Find where the given text appears and provide that cell's center as [x, y] coordinate. 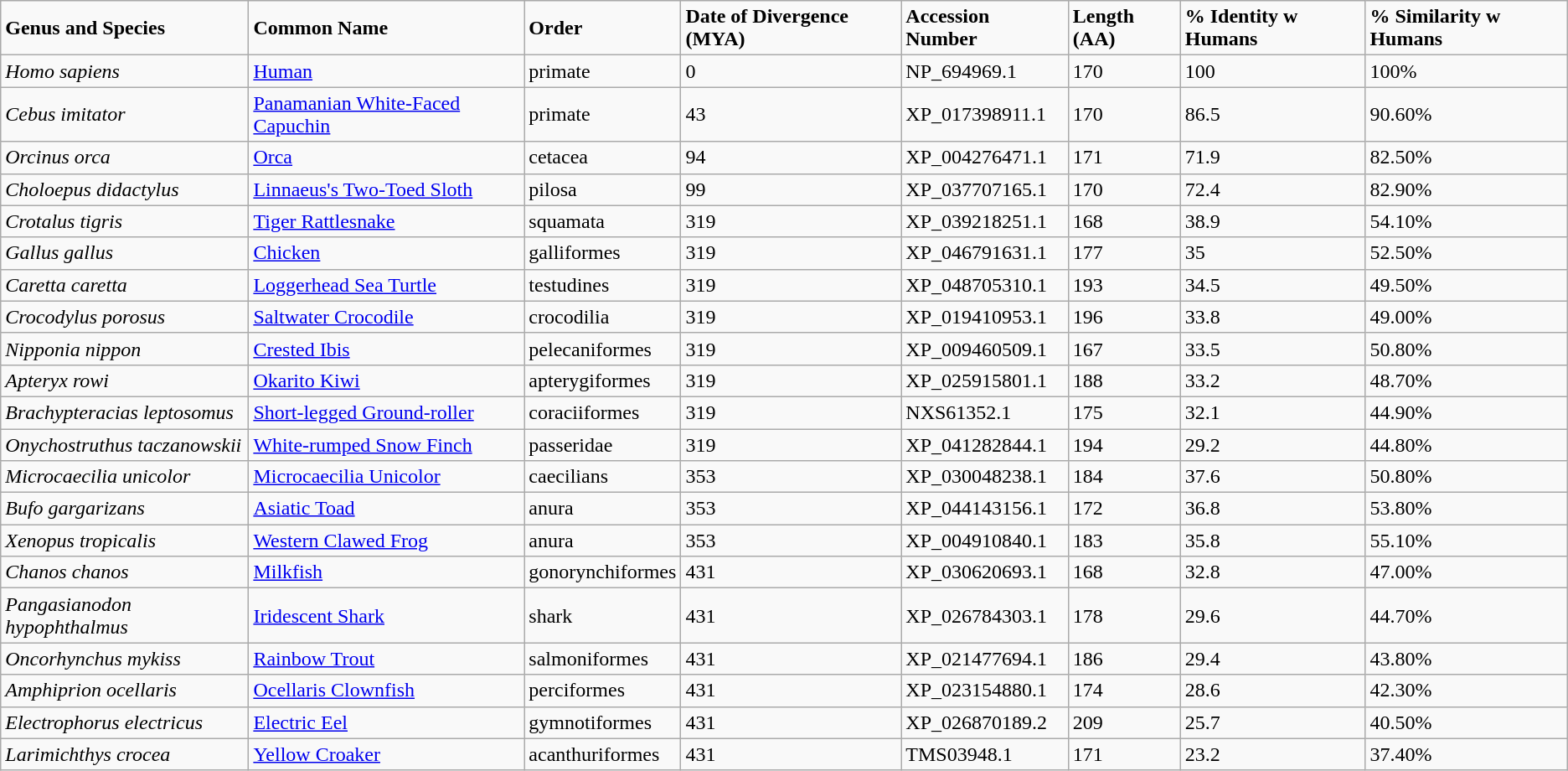
Apteryx rowi [125, 380]
XP_004276471.1 [985, 158]
33.5 [1273, 349]
Gallus gallus [125, 253]
29.6 [1273, 615]
172 [1124, 509]
167 [1124, 349]
Brachypteracias leptosomus [125, 412]
squamata [603, 221]
cetacea [603, 158]
Chanos chanos [125, 572]
Choloepus didactylus [125, 189]
Short-legged Ground-roller [387, 412]
43 [791, 114]
33.8 [1273, 317]
XP_030620693.1 [985, 572]
Larimichthys crocea [125, 754]
Nipponia nippon [125, 349]
100% [1466, 71]
188 [1124, 380]
Orcinus orca [125, 158]
0 [791, 71]
Xenopus tropicalis [125, 541]
XP_041282844.1 [985, 445]
salmoniformes [603, 659]
NXS61352.1 [985, 412]
90.60% [1466, 114]
36.8 [1273, 509]
53.80% [1466, 509]
49.00% [1466, 317]
% Identity w Humans [1273, 28]
XP_026870189.2 [985, 722]
Date of Divergence (MYA) [791, 28]
94 [791, 158]
pilosa [603, 189]
193 [1124, 285]
196 [1124, 317]
32.8 [1273, 572]
gonorynchiformes [603, 572]
47.00% [1466, 572]
caecilians [603, 477]
pelecaniformes [603, 349]
29.4 [1273, 659]
Amphiprion ocellaris [125, 691]
Okarito Kiwi [387, 380]
XP_017398911.1 [985, 114]
40.50% [1466, 722]
43.80% [1466, 659]
XP_030048238.1 [985, 477]
Loggerhead Sea Turtle [387, 285]
NP_694969.1 [985, 71]
Onychostruthus taczanowskii [125, 445]
28.6 [1273, 691]
acanthuriformes [603, 754]
33.2 [1273, 380]
32.1 [1273, 412]
testudines [603, 285]
XP_026784303.1 [985, 615]
25.7 [1273, 722]
82.50% [1466, 158]
Oncorhynchus mykiss [125, 659]
XP_046791631.1 [985, 253]
passeridae [603, 445]
Orca [387, 158]
Microcaecilia unicolor [125, 477]
49.50% [1466, 285]
Western Clawed Frog [387, 541]
72.4 [1273, 189]
209 [1124, 722]
Accession Number [985, 28]
gymnotiformes [603, 722]
Rainbow Trout [387, 659]
Saltwater Crocodile [387, 317]
Caretta caretta [125, 285]
crocodilia [603, 317]
35.8 [1273, 541]
XP_044143156.1 [985, 509]
shark [603, 615]
178 [1124, 615]
23.2 [1273, 754]
XP_009460509.1 [985, 349]
% Similarity w Humans [1466, 28]
Linnaeus's Two-Toed Sloth [387, 189]
Tiger Rattlesnake [387, 221]
White-rumped Snow Finch [387, 445]
54.10% [1466, 221]
perciformes [603, 691]
Length (AA) [1124, 28]
Ocellaris Clownfish [387, 691]
42.30% [1466, 691]
XP_039218251.1 [985, 221]
Iridescent Shark [387, 615]
37.6 [1273, 477]
177 [1124, 253]
38.9 [1273, 221]
XP_004910840.1 [985, 541]
100 [1273, 71]
48.70% [1466, 380]
175 [1124, 412]
44.80% [1466, 445]
Electric Eel [387, 722]
52.50% [1466, 253]
XP_019410953.1 [985, 317]
183 [1124, 541]
34.5 [1273, 285]
82.90% [1466, 189]
44.70% [1466, 615]
TMS03948.1 [985, 754]
Pangasianodon hypophthalmus [125, 615]
Common Name [387, 28]
XP_048705310.1 [985, 285]
XP_023154880.1 [985, 691]
Milkfish [387, 572]
Electrophorus electricus [125, 722]
Bufo gargarizans [125, 509]
Crested Ibis [387, 349]
55.10% [1466, 541]
Cebus imitator [125, 114]
Chicken [387, 253]
Crotalus tigris [125, 221]
Homo sapiens [125, 71]
XP_021477694.1 [985, 659]
174 [1124, 691]
Panamanian White-Faced Capuchin [387, 114]
Crocodylus porosus [125, 317]
XP_025915801.1 [985, 380]
apterygiformes [603, 380]
35 [1273, 253]
Genus and Species [125, 28]
XP_037707165.1 [985, 189]
29.2 [1273, 445]
37.40% [1466, 754]
Asiatic Toad [387, 509]
Order [603, 28]
184 [1124, 477]
71.9 [1273, 158]
186 [1124, 659]
Microcaecilia Unicolor [387, 477]
44.90% [1466, 412]
galliformes [603, 253]
86.5 [1273, 114]
99 [791, 189]
194 [1124, 445]
coraciiformes [603, 412]
Yellow Croaker [387, 754]
Human [387, 71]
